Return [X, Y] of the center of cell containing provided text 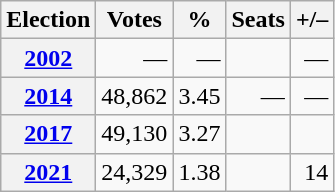
2017 [48, 134]
49,130 [134, 134]
3.45 [200, 96]
Votes [134, 20]
2021 [48, 172]
14 [312, 172]
3.27 [200, 134]
2002 [48, 58]
Seats [258, 20]
24,329 [134, 172]
1.38 [200, 172]
% [200, 20]
+/– [312, 20]
Election [48, 20]
2014 [48, 96]
48,862 [134, 96]
